From the cell containing the given text, extract its center point as (x, y) coordinate. 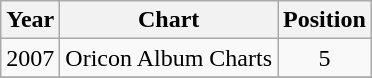
Year (30, 20)
Position (325, 20)
Oricon Album Charts (169, 58)
5 (325, 58)
2007 (30, 58)
Chart (169, 20)
